Capture the cell that displays the provided text and extract its [X, Y] central coordinate. 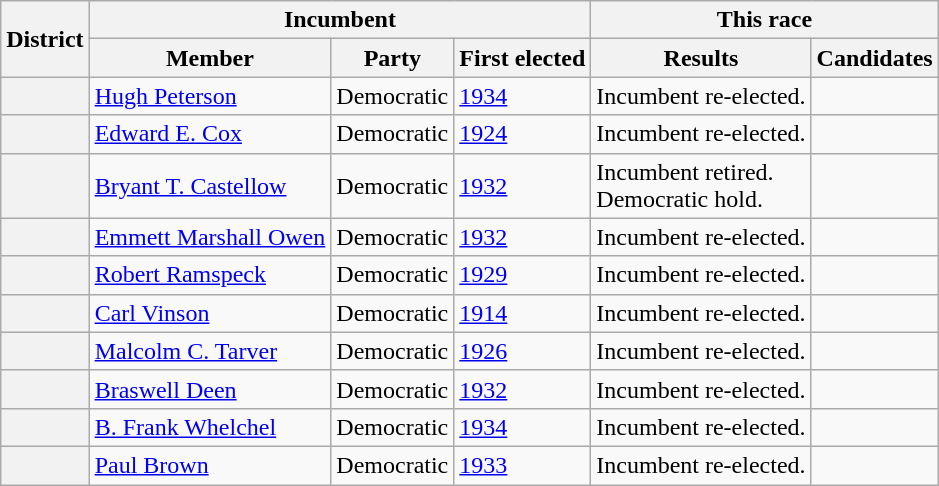
Party [392, 58]
Braswell Deen [210, 389]
B. Frank Whelchel [210, 427]
Robert Ramspeck [210, 275]
Bryant T. Castellow [210, 186]
Candidates [874, 58]
Malcolm C. Tarver [210, 351]
1914 [522, 313]
Incumbent retired.Democratic hold. [701, 186]
1924 [522, 134]
1933 [522, 465]
This race [764, 20]
1926 [522, 351]
Edward E. Cox [210, 134]
Paul Brown [210, 465]
Emmett Marshall Owen [210, 237]
First elected [522, 58]
Hugh Peterson [210, 96]
Incumbent [340, 20]
Carl Vinson [210, 313]
District [45, 39]
Member [210, 58]
Results [701, 58]
1929 [522, 275]
